Provide the (x, y) coordinate of the cell's center where the given text is located.  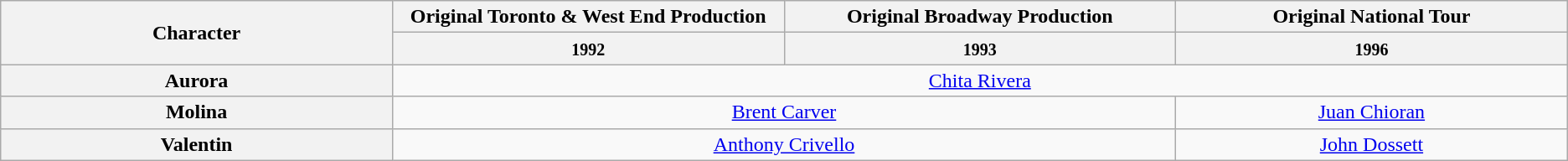
Juan Chioran (1372, 112)
Original Broadway Production (980, 17)
Valentin (197, 144)
Molina (197, 112)
1996 (1372, 49)
Character (197, 33)
Original Toronto & West End Production (588, 17)
1993 (980, 49)
Original National Tour (1372, 17)
1992 (588, 49)
Chita Rivera (980, 80)
Aurora (197, 80)
Anthony Crivello (784, 144)
Brent Carver (784, 112)
John Dossett (1372, 144)
